Detect which cell encompasses the target text, then output its (X, Y) center coordinate. 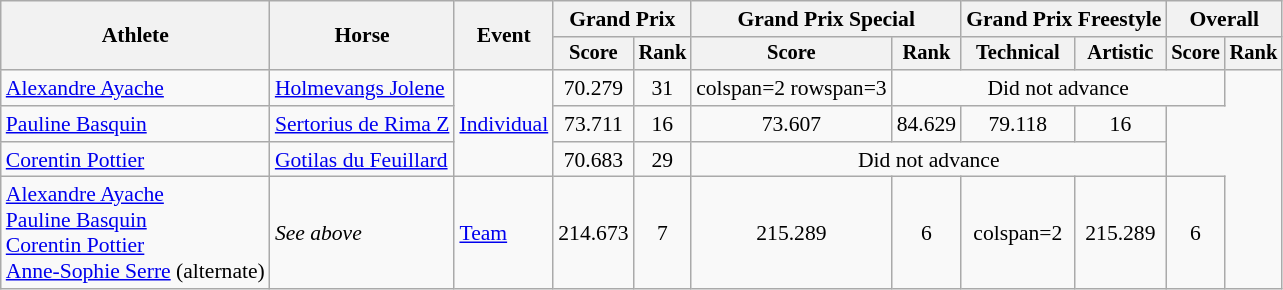
73.607 (792, 124)
84.629 (926, 124)
Alexandre AyachePauline BasquinCorentin PottierAnne-Sophie Serre (alternate) (136, 233)
Corentin Pottier (136, 160)
79.118 (1018, 124)
73.711 (593, 124)
Individual (504, 124)
70.683 (593, 160)
31 (663, 88)
Gotilas du Feuillard (362, 160)
Grand Prix Freestyle (1064, 19)
Grand Prix (622, 19)
colspan=2 (1018, 233)
See above (362, 233)
Alexandre Ayache (136, 88)
70.279 (593, 88)
214.673 (593, 233)
7 (663, 233)
Overall (1224, 19)
Event (504, 36)
Technical (1018, 54)
Horse (362, 36)
Holmevangs Jolene (362, 88)
Team (504, 233)
29 (663, 160)
colspan=2 rowspan=3 (792, 88)
Athlete (136, 36)
Grand Prix Special (826, 19)
Artistic (1120, 54)
Sertorius de Rima Z (362, 124)
Pauline Basquin (136, 124)
